Extract the (x, y) coordinate from the center of the cell holding the provided text.  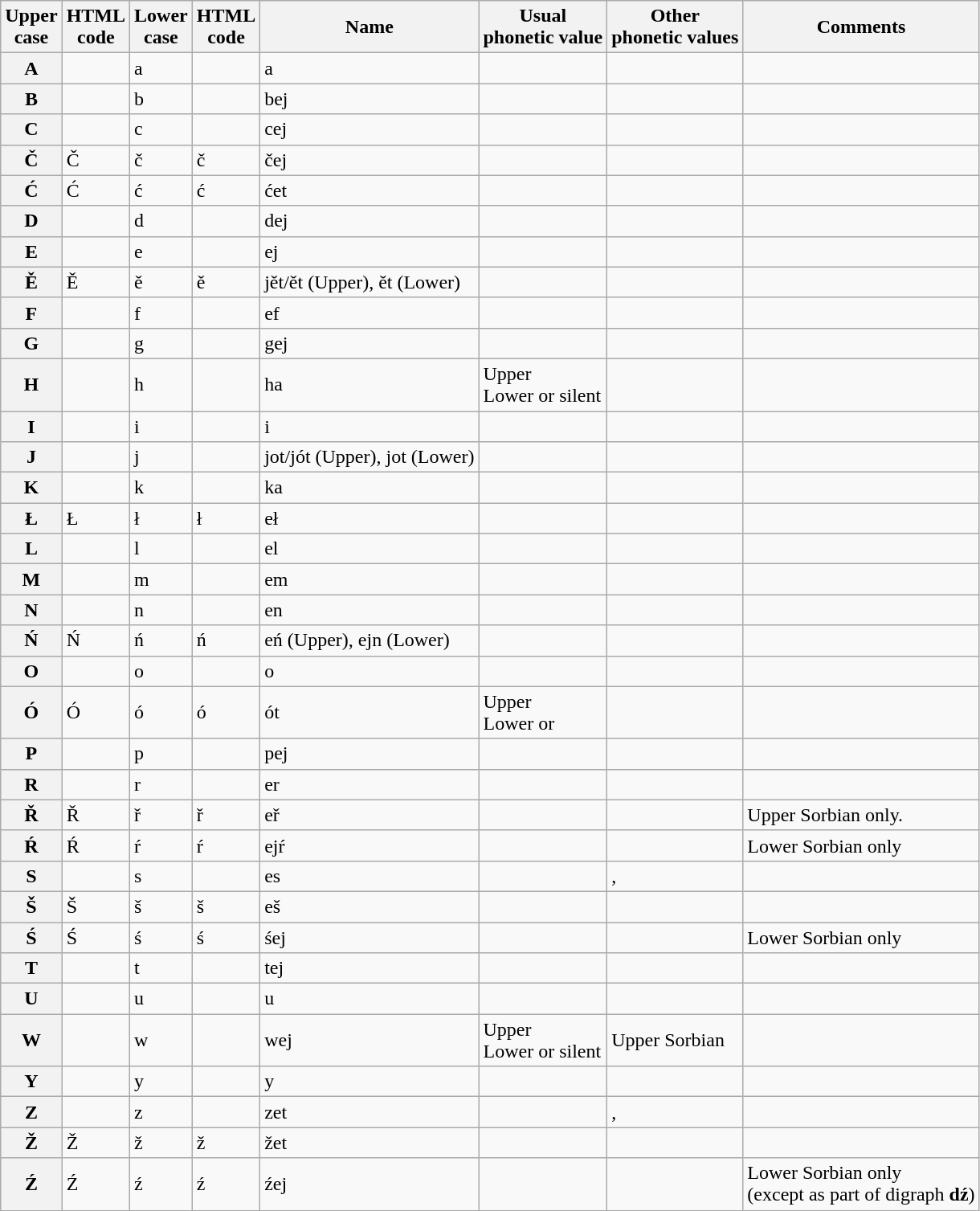
Upper Sorbian only. (861, 815)
Lower Sorbian only(except as part of digraph dź) (861, 1184)
I (31, 427)
dej (370, 221)
jět/ět (Upper), ět (Lower) (370, 282)
G (31, 343)
en (370, 610)
Uppercase (31, 27)
tej (370, 968)
l (161, 549)
e (161, 252)
em (370, 579)
eł (370, 518)
J (31, 457)
P (31, 754)
f (161, 313)
er (370, 784)
m (161, 579)
Lowercase (161, 27)
źej (370, 1184)
w (161, 1040)
eń (Upper), ejn (Lower) (370, 640)
K (31, 488)
t (161, 968)
śej (370, 938)
ej (370, 252)
ka (370, 488)
zet (370, 1112)
B (31, 99)
j (161, 457)
Name (370, 27)
R (31, 784)
W (31, 1040)
D (31, 221)
b (161, 99)
Usualphonetic value (543, 27)
h (161, 384)
Z (31, 1112)
L (31, 549)
es (370, 876)
jot/jót (Upper), jot (Lower) (370, 457)
cej (370, 129)
U (31, 999)
g (161, 343)
Upper Sorbian (675, 1040)
wej (370, 1040)
M (31, 579)
S (31, 876)
C (31, 129)
bej (370, 99)
ót (370, 712)
ćet (370, 190)
E (31, 252)
žet (370, 1143)
r (161, 784)
ejŕ (370, 845)
F (31, 313)
s (161, 876)
čej (370, 160)
Upper Lower or (543, 712)
pej (370, 754)
c (161, 129)
H (31, 384)
eš (370, 906)
n (161, 610)
p (161, 754)
O (31, 671)
Y (31, 1082)
ha (370, 384)
A (31, 68)
k (161, 488)
z (161, 1112)
Otherphonetic values (675, 27)
T (31, 968)
ef (370, 313)
eř (370, 815)
N (31, 610)
el (370, 549)
gej (370, 343)
d (161, 221)
Comments (861, 27)
